Locate the cell with the specified text and output its (x, y) center coordinate. 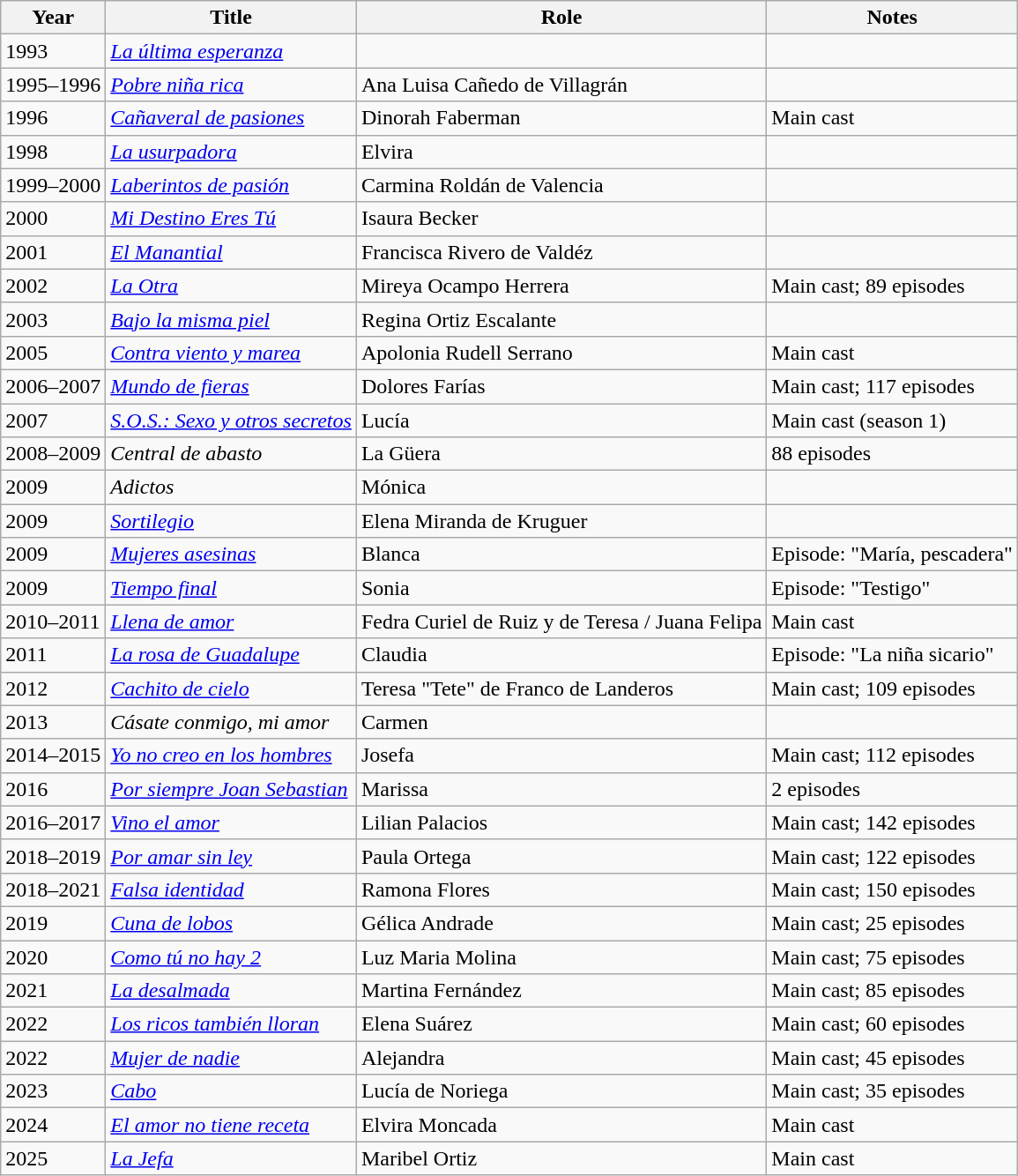
Cachito de cielo (231, 688)
Title (231, 18)
S.O.S.: Sexo y otros secretos (231, 421)
Apolonia Rudell Serrano (561, 353)
Cañaveral de pasiones (231, 118)
Mireya Ocampo Herrera (561, 286)
Year (53, 18)
2016–2017 (53, 822)
Main cast; 117 episodes (892, 386)
2014–2015 (53, 755)
Por amar sin ley (231, 856)
2001 (53, 252)
El Manantial (231, 252)
Dolores Farías (561, 386)
Elvira (561, 152)
2013 (53, 722)
Dinorah Faberman (561, 118)
Main cast (season 1) (892, 421)
Main cast; 150 episodes (892, 889)
Lilian Palacios (561, 822)
Blanca (561, 555)
Paula Ortega (561, 856)
2007 (53, 421)
La Otra (231, 286)
Main cast; 35 episodes (892, 1091)
La usurpadora (231, 152)
Teresa "Tete" de Franco de Landeros (561, 688)
2005 (53, 353)
Lucía (561, 421)
Mónica (561, 488)
Carmina Roldán de Valencia (561, 185)
Main cast; 85 episodes (892, 991)
Cásate conmigo, mi amor (231, 722)
Mi Destino Eres Tú (231, 219)
Sortilegio (231, 521)
Elena Miranda de Kruguer (561, 521)
Main cast; 142 episodes (892, 822)
Martina Fernández (561, 991)
Notes (892, 18)
Main cast; 60 episodes (892, 1024)
Mundo de fieras (231, 386)
2008–2009 (53, 454)
88 episodes (892, 454)
Los ricos también lloran (231, 1024)
Sonia (561, 588)
Por siempre Joan Sebastian (231, 789)
Bajo la misma piel (231, 319)
Ramona Flores (561, 889)
La última esperanza (231, 51)
Episode: "La niña sicario" (892, 655)
Mujeres asesinas (231, 555)
Ana Luisa Cañedo de Villagrán (561, 85)
Elena Suárez (561, 1024)
Francisca Rivero de Valdéz (561, 252)
2018–2021 (53, 889)
Cuna de lobos (231, 923)
2023 (53, 1091)
2006–2007 (53, 386)
Maribel Ortiz (561, 1158)
1995–1996 (53, 85)
Vino el amor (231, 822)
Cabo (231, 1091)
Episode: "María, pescadera" (892, 555)
Contra viento y marea (231, 353)
2012 (53, 688)
Carmen (561, 722)
1993 (53, 51)
Falsa identidad (231, 889)
Regina Ortiz Escalante (561, 319)
La Güera (561, 454)
Llena de amor (231, 621)
2011 (53, 655)
2018–2019 (53, 856)
Adictos (231, 488)
2003 (53, 319)
Josefa (561, 755)
Lucía de Noriega (561, 1091)
1999–2000 (53, 185)
Mujer de nadie (231, 1058)
Elvira Moncada (561, 1125)
Alejandra (561, 1058)
2020 (53, 956)
2024 (53, 1125)
Gélica Andrade (561, 923)
Main cast; 109 episodes (892, 688)
Episode: "Testigo" (892, 588)
Main cast; 112 episodes (892, 755)
Role (561, 18)
Central de abasto (231, 454)
Yo no creo en los hombres (231, 755)
Pobre niña rica (231, 85)
Main cast; 25 episodes (892, 923)
La desalmada (231, 991)
2019 (53, 923)
2002 (53, 286)
2021 (53, 991)
2016 (53, 789)
Como tú no hay 2 (231, 956)
Luz Maria Molina (561, 956)
1998 (53, 152)
La rosa de Guadalupe (231, 655)
2010–2011 (53, 621)
Main cast; 75 episodes (892, 956)
La Jefa (231, 1158)
1996 (53, 118)
Marissa (561, 789)
El amor no tiene receta (231, 1125)
Isaura Becker (561, 219)
Main cast; 122 episodes (892, 856)
2000 (53, 219)
Main cast; 89 episodes (892, 286)
Laberintos de pasión (231, 185)
2 episodes (892, 789)
Claudia (561, 655)
Main cast; 45 episodes (892, 1058)
Tiempo final (231, 588)
Fedra Curiel de Ruiz y de Teresa / Juana Felipa (561, 621)
2025 (53, 1158)
